Identify which cell holds the provided text, then report its [x, y] central coordinate. 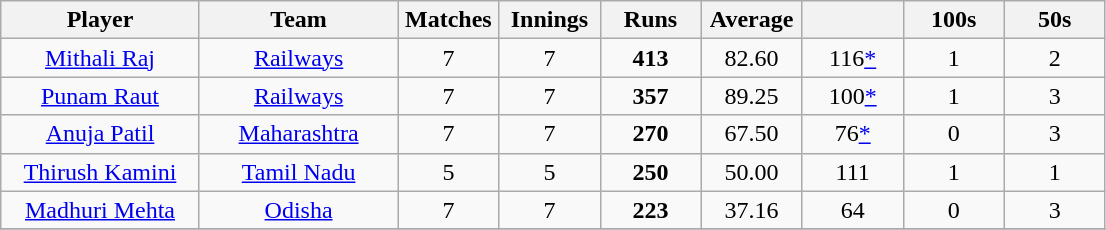
116* [852, 58]
357 [650, 96]
Team [298, 20]
Matches [448, 20]
111 [852, 172]
Player [100, 20]
50s [1054, 20]
Anuja Patil [100, 134]
Tamil Nadu [298, 172]
89.25 [752, 96]
64 [852, 210]
37.16 [752, 210]
Mithali Raj [100, 58]
Maharashtra [298, 134]
50.00 [752, 172]
Thirush Kamini [100, 172]
250 [650, 172]
Madhuri Mehta [100, 210]
100s [954, 20]
100* [852, 96]
67.50 [752, 134]
76* [852, 134]
82.60 [752, 58]
Punam Raut [100, 96]
Innings [550, 20]
2 [1054, 58]
413 [650, 58]
270 [650, 134]
Runs [650, 20]
Odisha [298, 210]
Average [752, 20]
223 [650, 210]
